Output the [x, y] coordinate of the center of the cell containing the given text.  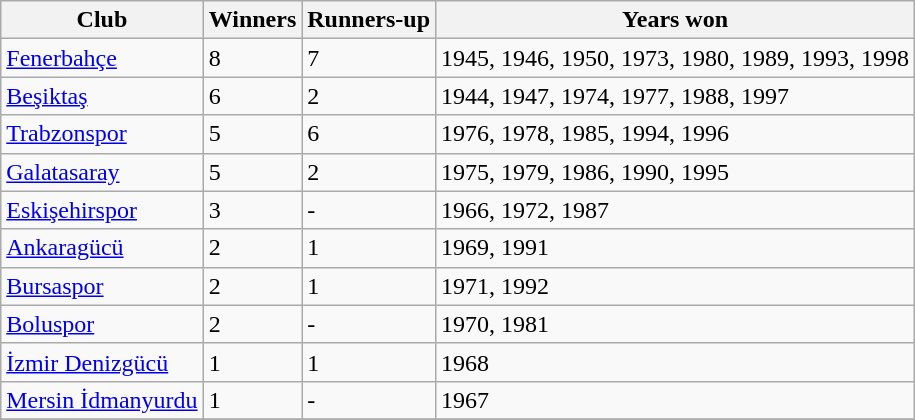
8 [252, 58]
1969, 1991 [676, 248]
1968 [676, 362]
1945, 1946, 1950, 1973, 1980, 1989, 1993, 1998 [676, 58]
Mersin İdmanyurdu [102, 400]
Runners-up [369, 20]
1966, 1972, 1987 [676, 210]
Eskişehirspor [102, 210]
İzmir Denizgücü [102, 362]
Years won [676, 20]
Fenerbahçe [102, 58]
Galatasaray [102, 172]
Beşiktaş [102, 96]
3 [252, 210]
1971, 1992 [676, 286]
1967 [676, 400]
Club [102, 20]
Winners [252, 20]
Bursaspor [102, 286]
7 [369, 58]
1975, 1979, 1986, 1990, 1995 [676, 172]
Ankaragücü [102, 248]
Trabzonspor [102, 134]
1944, 1947, 1974, 1977, 1988, 1997 [676, 96]
Boluspor [102, 324]
1976, 1978, 1985, 1994, 1996 [676, 134]
1970, 1981 [676, 324]
